Identify which cell holds the provided text, then report its [x, y] central coordinate. 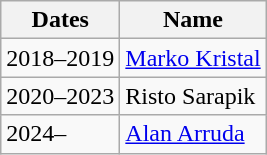
Marko Kristal [193, 58]
Name [193, 20]
Dates [60, 20]
Risto Sarapik [193, 96]
2018–2019 [60, 58]
2020–2023 [60, 96]
2024– [60, 134]
Alan Arruda [193, 134]
